Search for the cell housing the specified text and yield its (X, Y) center coordinate. 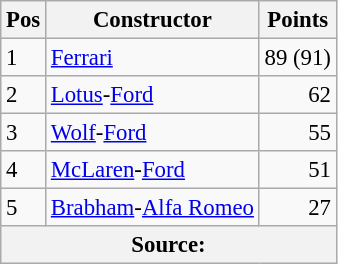
1 (24, 58)
62 (298, 95)
2 (24, 95)
Wolf-Ford (153, 133)
Points (298, 20)
Source: (168, 245)
Ferrari (153, 58)
McLaren-Ford (153, 170)
Lotus-Ford (153, 95)
5 (24, 208)
4 (24, 170)
51 (298, 170)
Brabham-Alfa Romeo (153, 208)
55 (298, 133)
27 (298, 208)
3 (24, 133)
89 (91) (298, 58)
Constructor (153, 20)
Pos (24, 20)
